Scan for the cell matching the given text and deliver its [X, Y] coordinate at center. 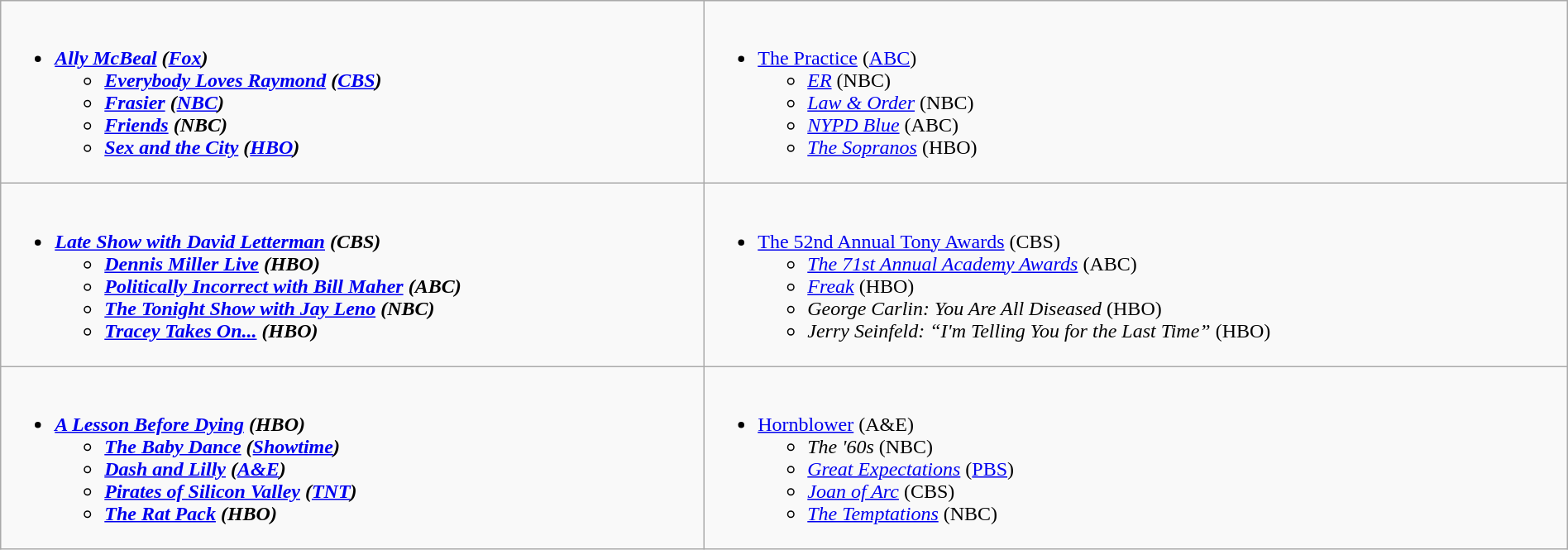
A Lesson Before Dying (HBO)The Baby Dance (Showtime)Dash and Lilly (A&E)Pirates of Silicon Valley (TNT)The Rat Pack (HBO) [352, 458]
The Practice (ABC)ER (NBC)Law & Order (NBC)NYPD Blue (ABC)The Sopranos (HBO) [1136, 93]
Hornblower (A&E)The '60s (NBC)Great Expectations (PBS)Joan of Arc (CBS)The Temptations (NBC) [1136, 458]
Ally McBeal (Fox)Everybody Loves Raymond (CBS)Frasier (NBC)Friends (NBC)Sex and the City (HBO) [352, 93]
